Extract the (X, Y) coordinate from the center of the cell holding the provided text.  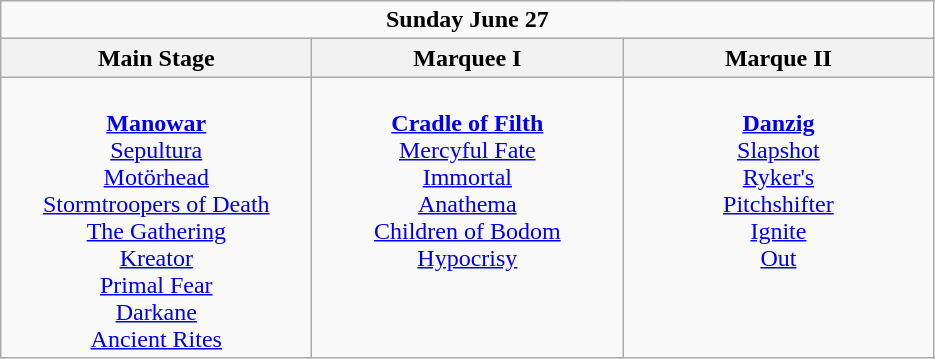
Manowar Sepultura Motörhead Stormtroopers of Death The Gathering Kreator Primal Fear Darkane Ancient Rites (156, 218)
Sunday June 27 (468, 20)
Cradle of Filth Mercyful Fate Immortal Anathema Children of Bodom Hypocrisy (468, 218)
Marquee I (468, 58)
Main Stage (156, 58)
Marque II (778, 58)
Danzig Slapshot Ryker's Pitchshifter Ignite Out (778, 218)
